Detect which cell encompasses the target text, then output its [x, y] center coordinate. 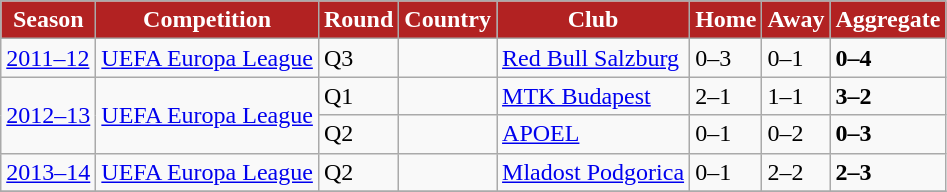
1–1 [796, 96]
APOEL [594, 134]
0–2 [796, 134]
2–3 [888, 172]
0–4 [888, 58]
3–2 [888, 96]
2–2 [796, 172]
Round [358, 20]
Competition [208, 20]
2012–13 [48, 115]
Away [796, 20]
Q3 [358, 58]
2011–12 [48, 58]
Home [726, 20]
Red Bull Salzburg [594, 58]
2–1 [726, 96]
Q1 [358, 96]
Country [448, 20]
MTK Budapest [594, 96]
Club [594, 20]
2013–14 [48, 172]
Mladost Podgorica [594, 172]
Season [48, 20]
Aggregate [888, 20]
